Scan for the cell matching the given text and deliver its [x, y] coordinate at center. 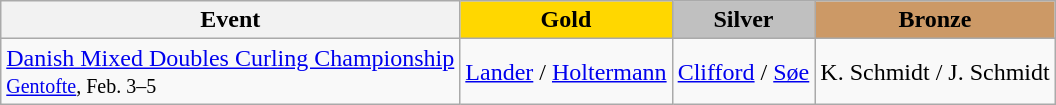
Lander / Holtermann [566, 72]
Silver [744, 20]
Clifford / Søe [744, 72]
K. Schmidt / J. Schmidt [935, 72]
Danish Mixed Doubles Curling Championship Gentofte, Feb. 3–5 [230, 72]
Bronze [935, 20]
Gold [566, 20]
Event [230, 20]
